Detect which cell encompasses the target text, then output its [x, y] center coordinate. 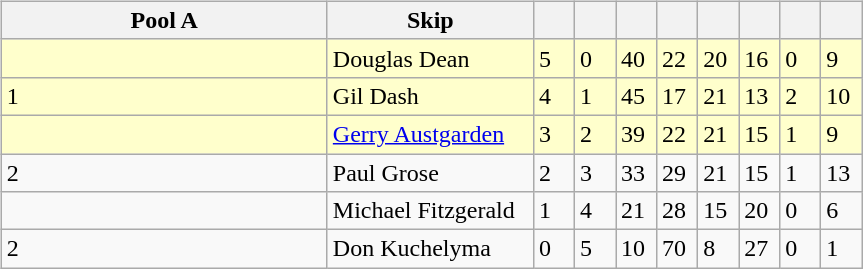
6 [842, 211]
8 [718, 249]
Pool A [164, 20]
16 [760, 58]
27 [760, 249]
45 [636, 96]
40 [636, 58]
39 [636, 134]
Skip [430, 20]
17 [678, 96]
Michael Fitzgerald [430, 211]
Gerry Austgarden [430, 134]
33 [636, 173]
Don Kuchelyma [430, 249]
28 [678, 211]
Gil Dash [430, 96]
Douglas Dean [430, 58]
Paul Grose [430, 173]
70 [678, 249]
29 [678, 173]
